For the text-containing cell, return its midpoint in (X, Y) coordinate format. 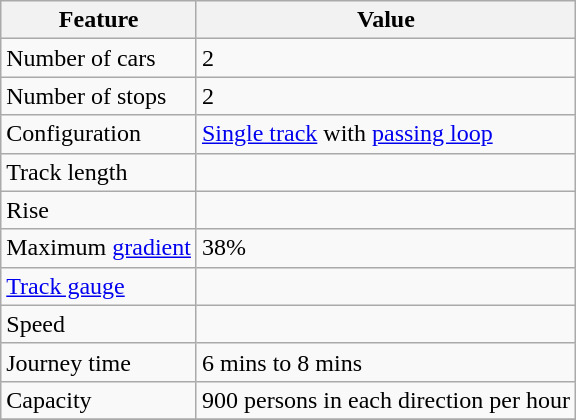
Journey time (99, 362)
Single track with passing loop (386, 134)
Feature (99, 20)
Track gauge (99, 286)
Speed (99, 324)
Value (386, 20)
Number of stops (99, 96)
Maximum gradient (99, 248)
Capacity (99, 400)
6 mins to 8 mins (386, 362)
Configuration (99, 134)
Rise (99, 210)
38% (386, 248)
Track length (99, 172)
900 persons in each direction per hour (386, 400)
Number of cars (99, 58)
